Return (x, y) of the center of cell containing provided text 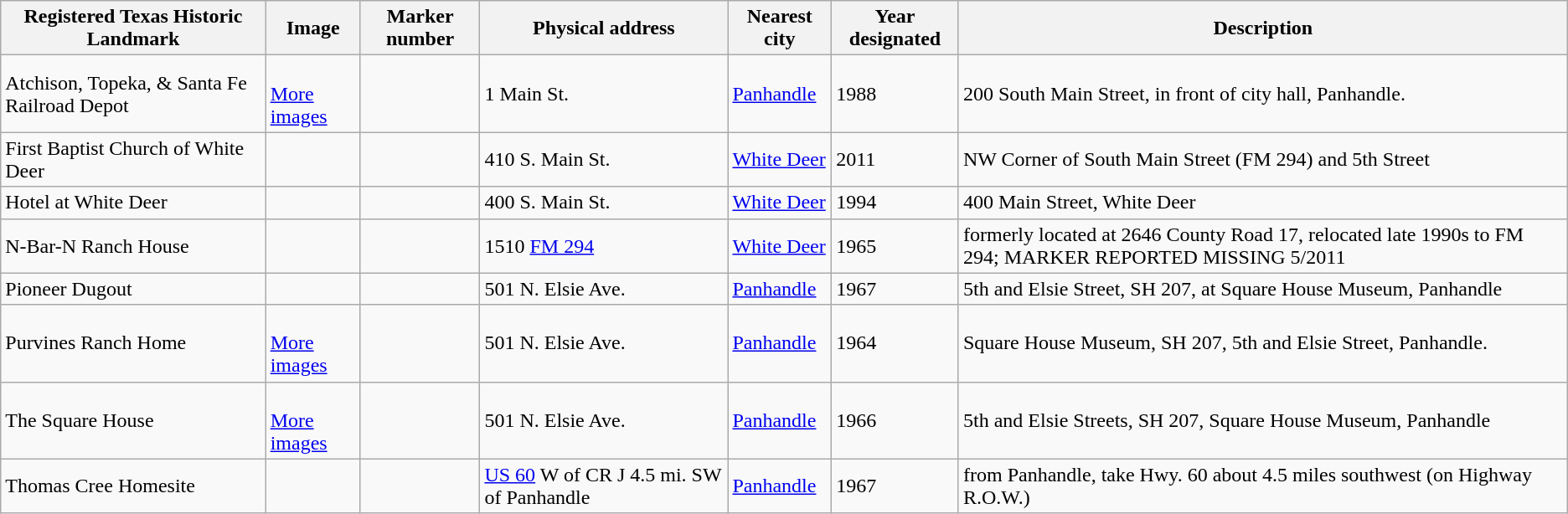
1 Main St. (604, 94)
410 S. Main St. (604, 159)
2011 (895, 159)
400 S. Main St. (604, 203)
The Square House (133, 420)
Atchison, Topeka, & Santa Fe Railroad Depot (133, 94)
Description (1263, 28)
Thomas Cree Homesite (133, 486)
Marker number (420, 28)
1964 (895, 343)
Nearest city (780, 28)
Hotel at White Deer (133, 203)
Image (313, 28)
N-Bar-N Ranch House (133, 246)
5th and Elsie Street, SH 207, at Square House Museum, Panhandle (1263, 289)
200 South Main Street, in front of city hall, Panhandle. (1263, 94)
Square House Museum, SH 207, 5th and Elsie Street, Panhandle. (1263, 343)
formerly located at 2646 County Road 17, relocated late 1990s to FM 294; MARKER REPORTED MISSING 5/2011 (1263, 246)
Purvines Ranch Home (133, 343)
Pioneer Dugout (133, 289)
First Baptist Church of White Deer (133, 159)
from Panhandle, take Hwy. 60 about 4.5 miles southwest (on Highway R.O.W.) (1263, 486)
1988 (895, 94)
NW Corner of South Main Street (FM 294) and 5th Street (1263, 159)
1994 (895, 203)
400 Main Street, White Deer (1263, 203)
Registered Texas Historic Landmark (133, 28)
Physical address (604, 28)
1966 (895, 420)
5th and Elsie Streets, SH 207, Square House Museum, Panhandle (1263, 420)
US 60 W of CR J 4.5 mi. SW of Panhandle (604, 486)
1965 (895, 246)
1510 FM 294 (604, 246)
Year designated (895, 28)
